Scan for the cell matching the given text and deliver its [X, Y] coordinate at center. 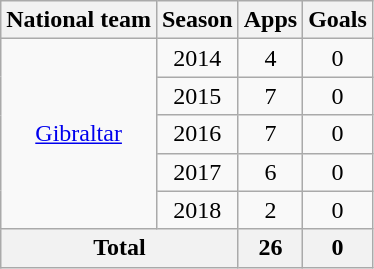
2 [270, 210]
Total [120, 248]
Season [197, 20]
26 [270, 248]
4 [270, 58]
2016 [197, 134]
2017 [197, 172]
2015 [197, 96]
National team [79, 20]
Gibraltar [79, 134]
2018 [197, 210]
2014 [197, 58]
Goals [338, 20]
6 [270, 172]
Apps [270, 20]
